Return (x, y) of the center of cell containing provided text 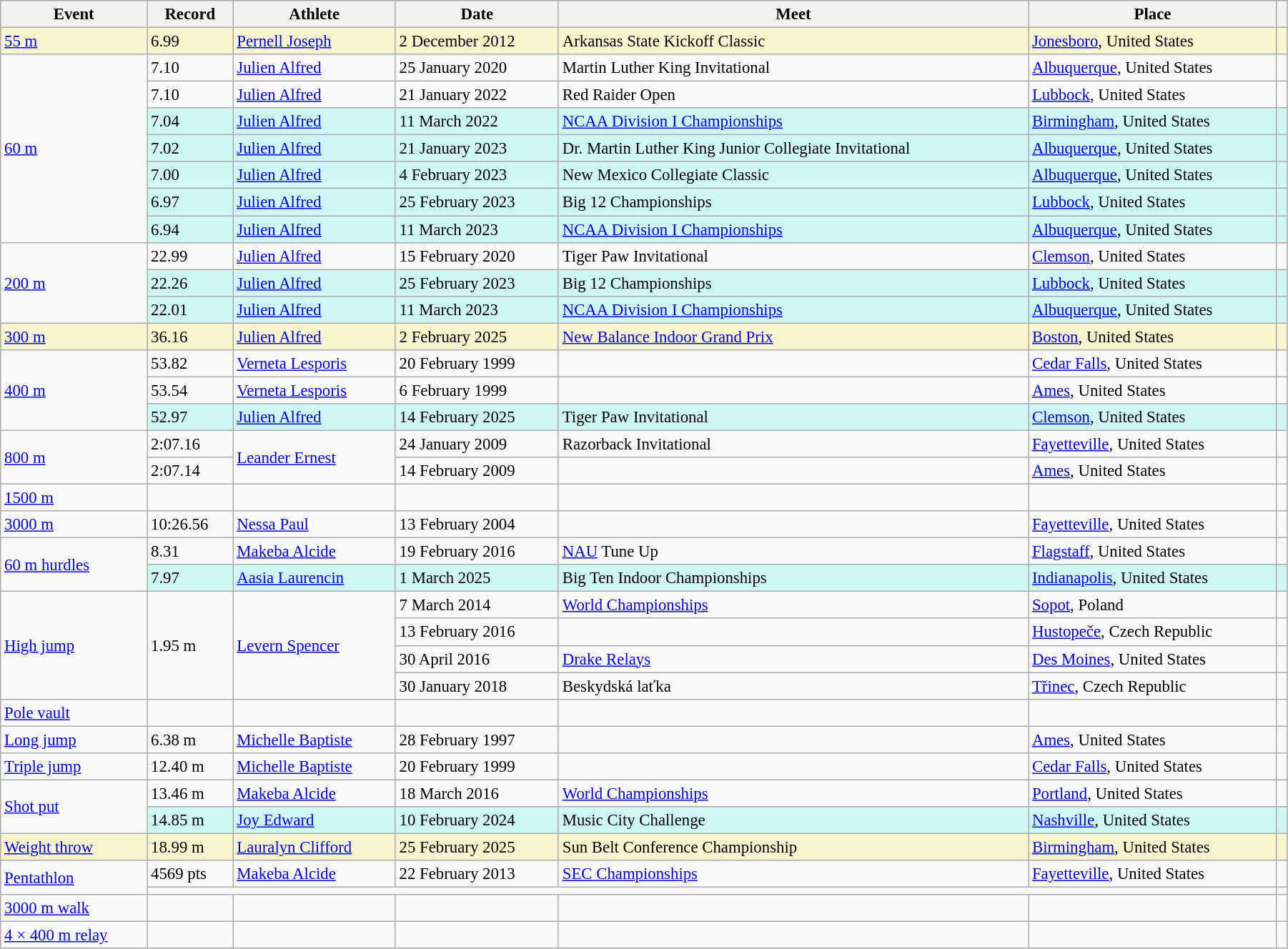
22.01 (190, 309)
10:26.56 (190, 525)
Pole vault (74, 712)
High jump (74, 645)
Nessa Paul (314, 525)
22.26 (190, 283)
Sun Belt Conference Championship (793, 847)
Joy Edward (314, 820)
7.04 (190, 121)
Big Ten Indoor Championships (793, 578)
Event (74, 14)
Place (1153, 14)
13 February 2004 (477, 525)
4 × 400 m relay (74, 935)
52.97 (190, 417)
New Balance Indoor Grand Prix (793, 337)
Lauralyn Clifford (314, 847)
6.38 m (190, 740)
4 February 2023 (477, 175)
3000 m walk (74, 908)
21 January 2023 (477, 149)
Triple jump (74, 767)
Třinec, Czech Republic (1153, 686)
6 February 1999 (477, 390)
2 February 2025 (477, 337)
2:07.16 (190, 444)
Beskydská laťka (793, 686)
28 February 1997 (477, 740)
Pernell Joseph (314, 41)
6.99 (190, 41)
Arkansas State Kickoff Classic (793, 41)
NAU Tune Up (793, 552)
Shot put (74, 806)
Martin Luther King Invitational (793, 68)
55 m (74, 41)
Razorback Invitational (793, 444)
Des Moines, United States (1153, 659)
200 m (74, 283)
12.40 m (190, 767)
53.82 (190, 364)
30 January 2018 (477, 686)
11 March 2022 (477, 121)
Pentathlon (74, 878)
Aasia Laurencin (314, 578)
Hustopeče, Czech Republic (1153, 632)
2:07.14 (190, 471)
Portland, United States (1153, 793)
1500 m (74, 498)
Boston, United States (1153, 337)
21 January 2022 (477, 95)
Date (477, 14)
19 February 2016 (477, 552)
400 m (74, 390)
Weight throw (74, 847)
53.54 (190, 390)
7.02 (190, 149)
7.97 (190, 578)
18.99 m (190, 847)
1 March 2025 (477, 578)
30 April 2016 (477, 659)
4569 pts (190, 874)
SEC Championships (793, 874)
300 m (74, 337)
60 m (74, 149)
7.00 (190, 175)
13.46 m (190, 793)
Levern Spencer (314, 645)
Music City Challenge (793, 820)
Indianapolis, United States (1153, 578)
Meet (793, 14)
14 February 2025 (477, 417)
6.94 (190, 229)
13 February 2016 (477, 632)
15 February 2020 (477, 256)
Nashville, United States (1153, 820)
2 December 2012 (477, 41)
14 February 2009 (477, 471)
36.16 (190, 337)
22.99 (190, 256)
24 January 2009 (477, 444)
3000 m (74, 525)
New Mexico Collegiate Classic (793, 175)
25 February 2025 (477, 847)
Long jump (74, 740)
Jonesboro, United States (1153, 41)
800 m (74, 457)
14.85 m (190, 820)
Athlete (314, 14)
18 March 2016 (477, 793)
22 February 2013 (477, 874)
6.97 (190, 202)
1.95 m (190, 645)
Sopot, Poland (1153, 605)
Leander Ernest (314, 457)
7 March 2014 (477, 605)
Flagstaff, United States (1153, 552)
Drake Relays (793, 659)
60 m hurdles (74, 565)
8.31 (190, 552)
Record (190, 14)
Red Raider Open (793, 95)
10 February 2024 (477, 820)
Dr. Martin Luther King Junior Collegiate Invitational (793, 149)
25 January 2020 (477, 68)
